Detect which cell encompasses the target text, then output its [x, y] center coordinate. 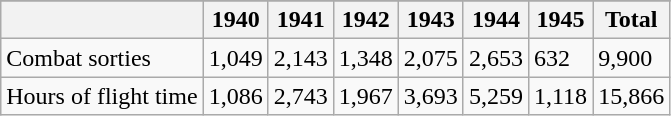
1940 [236, 20]
1942 [366, 20]
2,143 [300, 58]
1941 [300, 20]
Hours of flight time [102, 96]
1943 [430, 20]
1,049 [236, 58]
1,118 [560, 96]
2,075 [430, 58]
15,866 [632, 96]
Combat sorties [102, 58]
9,900 [632, 58]
1944 [496, 20]
1,348 [366, 58]
2,743 [300, 96]
5,259 [496, 96]
2,653 [496, 58]
1945 [560, 20]
1,967 [366, 96]
3,693 [430, 96]
1,086 [236, 96]
632 [560, 58]
Total [632, 20]
